From the cell containing the given text, extract its center point as (x, y) coordinate. 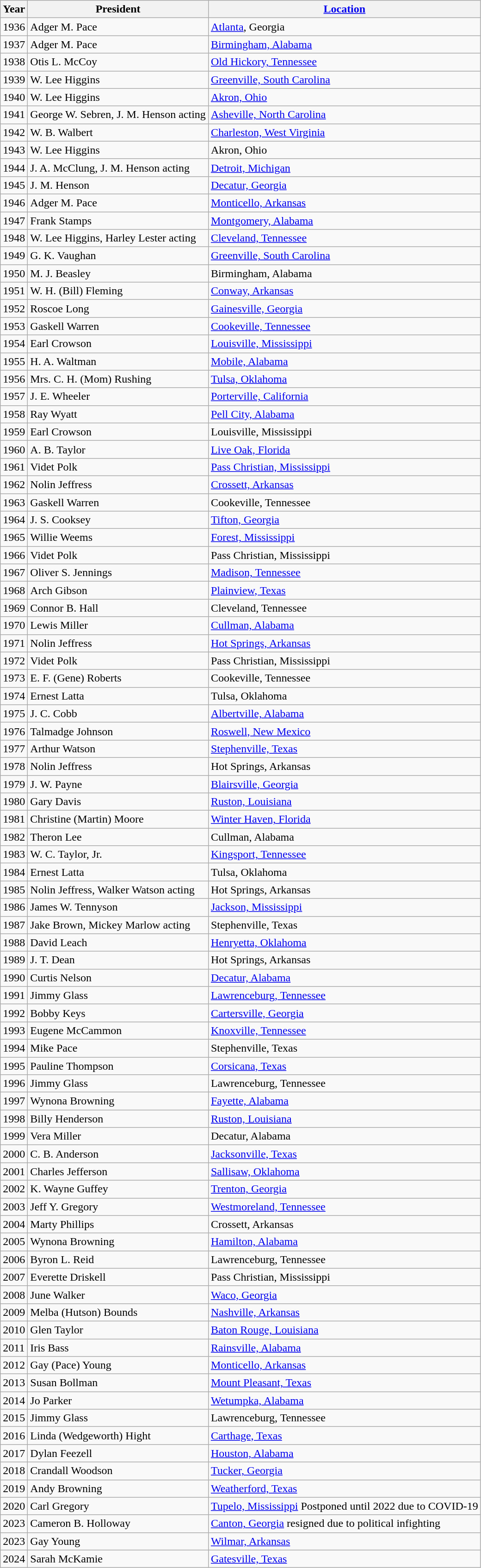
1994 (14, 1048)
1947 (14, 221)
Everette Driskell (118, 1277)
1938 (14, 62)
Henryetta, Oklahoma (344, 942)
1948 (14, 238)
1966 (14, 555)
1962 (14, 484)
1996 (14, 1084)
Montgomery, Alabama (344, 221)
1969 (14, 608)
H. A. Waltman (118, 361)
1952 (14, 309)
J. S. Cooksey (118, 520)
Sallisaw, Oklahoma (344, 1171)
2013 (14, 1383)
1976 (14, 731)
1988 (14, 942)
Susan Bollman (118, 1383)
Arthur Watson (118, 749)
Mount Pleasant, Texas (344, 1383)
Old Hickory, Tennessee (344, 62)
Melba (Hutson) Bounds (118, 1312)
1974 (14, 696)
1990 (14, 978)
Curtis Nelson (118, 978)
E. F. (Gene) Roberts (118, 678)
1955 (14, 361)
Vera Miller (118, 1136)
James W. Tennyson (118, 907)
2012 (14, 1365)
Tucker, Georgia (344, 1471)
2010 (14, 1330)
Gary Davis (118, 802)
1983 (14, 855)
Detroit, Michigan (344, 167)
Byron L. Reid (118, 1259)
Pauline Thompson (118, 1066)
2009 (14, 1312)
Houston, Alabama (344, 1453)
1957 (14, 397)
Charles Jefferson (118, 1171)
2003 (14, 1207)
Talmadge Johnson (118, 731)
2019 (14, 1488)
Arch Gibson (118, 590)
G. K. Vaughan (118, 256)
2020 (14, 1506)
1943 (14, 150)
1972 (14, 661)
Tupelo, Mississippi Postponed until 2022 due to COVID-19 (344, 1506)
Waco, Georgia (344, 1295)
Corsicana, Texas (344, 1066)
Gatesville, Texas (344, 1559)
2014 (14, 1401)
2001 (14, 1171)
Location (344, 9)
Blairsville, Georgia (344, 784)
1939 (14, 80)
1989 (14, 960)
Mobile, Alabama (344, 361)
Nashville, Arkansas (344, 1312)
1999 (14, 1136)
Weatherford, Texas (344, 1488)
Wetumpka, Alabama (344, 1401)
J. M. Henson (118, 185)
Roscoe Long (118, 309)
Wilmar, Arkansas (344, 1541)
1949 (14, 256)
1958 (14, 414)
Porterville, California (344, 397)
Jacksonville, Texas (344, 1154)
2000 (14, 1154)
2017 (14, 1453)
1968 (14, 590)
Gay (Pace) Young (118, 1365)
Madison, Tennessee (344, 573)
2016 (14, 1436)
1993 (14, 1030)
Otis L. McCoy (118, 62)
1953 (14, 326)
1970 (14, 626)
J. E. Wheeler (118, 397)
2015 (14, 1418)
1944 (14, 167)
Plainview, Texas (344, 590)
Willie Weems (118, 538)
W. Lee Higgins, Harley Lester acting (118, 238)
1978 (14, 766)
1941 (14, 115)
Mrs. C. H. (Mom) Rushing (118, 379)
2004 (14, 1224)
Live Oak, Florida (344, 449)
Bobby Keys (118, 1013)
Pell City, Alabama (344, 414)
Mike Pace (118, 1048)
2018 (14, 1471)
Jake Brown, Mickey Marlow acting (118, 925)
David Leach (118, 942)
1980 (14, 802)
Andy Browning (118, 1488)
Conway, Arkansas (344, 291)
Winter Haven, Florida (344, 819)
1965 (14, 538)
1951 (14, 291)
1937 (14, 44)
Nolin Jeffress, Walker Watson acting (118, 890)
W. H. (Bill) Fleming (118, 291)
President (118, 9)
2011 (14, 1348)
Year (14, 9)
1997 (14, 1101)
W. B. Walbert (118, 132)
1940 (14, 97)
1967 (14, 573)
1973 (14, 678)
Carthage, Texas (344, 1436)
Connor B. Hall (118, 608)
2005 (14, 1242)
1981 (14, 819)
2024 (14, 1559)
1954 (14, 344)
Oliver S. Jennings (118, 573)
Frank Stamps (118, 221)
A. B. Taylor (118, 449)
Lewis Miller (118, 626)
Gay Young (118, 1541)
M. J. Beasley (118, 273)
George W. Sebren, J. M. Henson acting (118, 115)
Knoxville, Tennessee (344, 1030)
Jackson, Mississippi (344, 907)
Decatur, Georgia (344, 185)
Kingsport, Tennessee (344, 855)
Baton Rouge, Louisiana (344, 1330)
1950 (14, 273)
Cartersville, Georgia (344, 1013)
1945 (14, 185)
Gainesville, Georgia (344, 309)
1960 (14, 449)
Crandall Woodson (118, 1471)
Fayette, Alabama (344, 1101)
1982 (14, 837)
1995 (14, 1066)
Asheville, North Carolina (344, 115)
Theron Lee (118, 837)
Cameron B. Holloway (118, 1524)
Christine (Martin) Moore (118, 819)
Trenton, Georgia (344, 1189)
June Walker (118, 1295)
1987 (14, 925)
2006 (14, 1259)
Jeff Y. Gregory (118, 1207)
J. C. Cobb (118, 713)
1961 (14, 467)
1986 (14, 907)
2008 (14, 1295)
J. A. McClung, J. M. Henson acting (118, 167)
Linda (Wedgeworth) Hight (118, 1436)
K. Wayne Guffey (118, 1189)
Charleston, West Virginia (344, 132)
1979 (14, 784)
1991 (14, 995)
1964 (14, 520)
1985 (14, 890)
Canton, Georgia resigned due to political infighting (344, 1524)
Tifton, Georgia (344, 520)
1971 (14, 643)
Dylan Feezell (118, 1453)
C. B. Anderson (118, 1154)
Marty Phillips (118, 1224)
Carl Gregory (118, 1506)
2007 (14, 1277)
1975 (14, 713)
1946 (14, 203)
1977 (14, 749)
Rainsville, Alabama (344, 1348)
1992 (14, 1013)
Roswell, New Mexico (344, 731)
Glen Taylor (118, 1330)
1984 (14, 872)
Jo Parker (118, 1401)
Ray Wyatt (118, 414)
Hamilton, Alabama (344, 1242)
1959 (14, 432)
Atlanta, Georgia (344, 27)
Albertville, Alabama (344, 713)
Eugene McCammon (118, 1030)
2002 (14, 1189)
1963 (14, 502)
1936 (14, 27)
Billy Henderson (118, 1119)
W. C. Taylor, Jr. (118, 855)
1956 (14, 379)
1942 (14, 132)
1998 (14, 1119)
J. T. Dean (118, 960)
J. W. Payne (118, 784)
Sarah McKamie (118, 1559)
Forest, Mississippi (344, 538)
Iris Bass (118, 1348)
Westmoreland, Tennessee (344, 1207)
